Locate the cell with the specified text and output its (X, Y) center coordinate. 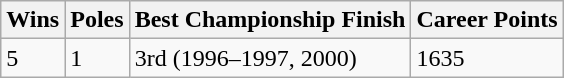
Poles (97, 20)
Career Points (487, 20)
5 (33, 58)
Wins (33, 20)
3rd (1996–1997, 2000) (270, 58)
1635 (487, 58)
1 (97, 58)
Best Championship Finish (270, 20)
